For the text-containing cell, return its midpoint in [X, Y] coordinate format. 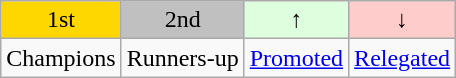
Relegated [402, 58]
2nd [182, 20]
Champions [61, 58]
↓ [402, 20]
Runners-up [182, 58]
Promoted [296, 58]
↑ [296, 20]
1st [61, 20]
